For the text-containing cell, return its midpoint in (x, y) coordinate format. 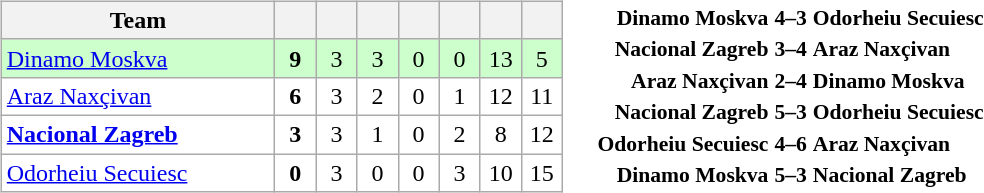
5 (542, 58)
8 (500, 134)
15 (542, 173)
11 (542, 96)
Team (138, 20)
4–6 (790, 143)
10 (500, 173)
4–3 (790, 17)
9 (296, 58)
13 (500, 58)
2–4 (790, 80)
3–4 (790, 49)
6 (296, 96)
